For the text-containing cell, return its midpoint in [x, y] coordinate format. 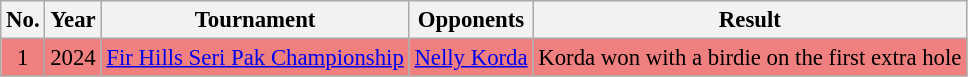
Nelly Korda [471, 58]
2024 [73, 58]
Fir Hills Seri Pak Championship [255, 58]
No. [23, 20]
Opponents [471, 20]
Result [750, 20]
Korda won with a birdie on the first extra hole [750, 58]
Year [73, 20]
Tournament [255, 20]
1 [23, 58]
